Identify which cell holds the provided text, then report its [X, Y] central coordinate. 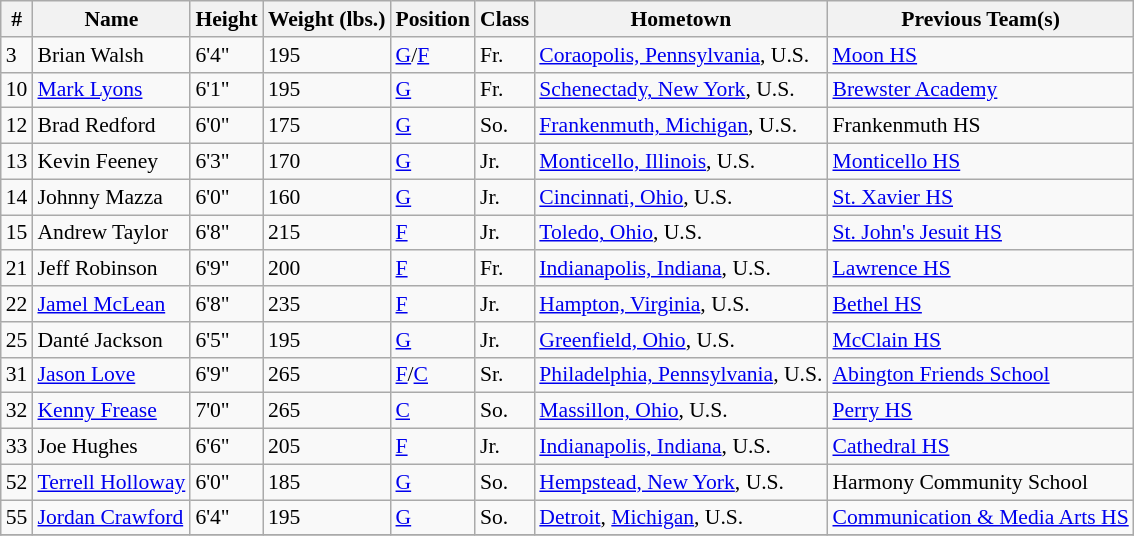
Position [432, 19]
Bethel HS [980, 304]
Communication & Media Arts HS [980, 518]
Harmony Community School [980, 482]
Monticello, Illinois, U.S. [680, 162]
32 [17, 411]
Perry HS [980, 411]
55 [17, 518]
Weight (lbs.) [327, 19]
Johnny Mazza [111, 197]
Kevin Feeney [111, 162]
205 [327, 447]
Schenectady, New York, U.S. [680, 90]
G/F [432, 55]
Monticello HS [980, 162]
# [17, 19]
175 [327, 126]
Class [504, 19]
7'0" [226, 411]
21 [17, 269]
Jordan Crawford [111, 518]
Abington Friends School [980, 375]
Massillon, Ohio, U.S. [680, 411]
33 [17, 447]
Frankenmuth HS [980, 126]
F/C [432, 375]
Lawrence HS [980, 269]
Moon HS [980, 55]
Hometown [680, 19]
215 [327, 233]
170 [327, 162]
Sr. [504, 375]
52 [17, 482]
Toledo, Ohio, U.S. [680, 233]
Previous Team(s) [980, 19]
Jason Love [111, 375]
McClain HS [980, 340]
Danté Jackson [111, 340]
6'3" [226, 162]
31 [17, 375]
Name [111, 19]
Brad Redford [111, 126]
6'5" [226, 340]
Joe Hughes [111, 447]
Frankenmuth, Michigan, U.S. [680, 126]
185 [327, 482]
Brewster Academy [980, 90]
22 [17, 304]
Coraopolis, Pennsylvania, U.S. [680, 55]
3 [17, 55]
Cathedral HS [980, 447]
C [432, 411]
25 [17, 340]
200 [327, 269]
12 [17, 126]
Jamel McLean [111, 304]
Philadelphia, Pennsylvania, U.S. [680, 375]
Kenny Frease [111, 411]
14 [17, 197]
235 [327, 304]
Hempstead, New York, U.S. [680, 482]
St. John's Jesuit HS [980, 233]
10 [17, 90]
Jeff Robinson [111, 269]
Height [226, 19]
15 [17, 233]
Mark Lyons [111, 90]
St. Xavier HS [980, 197]
6'1" [226, 90]
Greenfield, Ohio, U.S. [680, 340]
Terrell Holloway [111, 482]
Andrew Taylor [111, 233]
Hampton, Virginia, U.S. [680, 304]
Cincinnati, Ohio, U.S. [680, 197]
Brian Walsh [111, 55]
Detroit, Michigan, U.S. [680, 518]
160 [327, 197]
13 [17, 162]
6'6" [226, 447]
